From the cell containing the given text, extract its center point as (X, Y) coordinate. 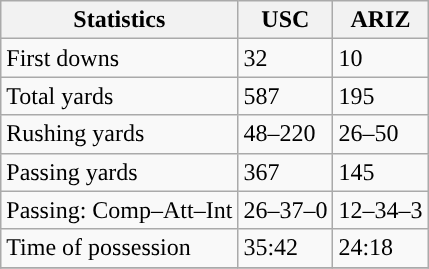
24:18 (380, 248)
USC (286, 20)
367 (286, 172)
Passing yards (120, 172)
26–37–0 (286, 210)
First downs (120, 58)
10 (380, 58)
48–220 (286, 134)
35:42 (286, 248)
32 (286, 58)
Total yards (120, 96)
12–34–3 (380, 210)
195 (380, 96)
Time of possession (120, 248)
587 (286, 96)
Statistics (120, 20)
Rushing yards (120, 134)
145 (380, 172)
Passing: Comp–Att–Int (120, 210)
ARIZ (380, 20)
26–50 (380, 134)
